Provide the (x, y) coordinate of the cell's center where the given text is located.  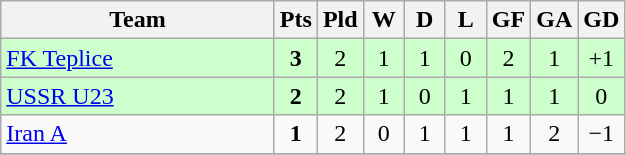
FK Teplice (138, 58)
+1 (602, 58)
W (384, 20)
Iran A (138, 134)
L (466, 20)
Pts (296, 20)
GD (602, 20)
3 (296, 58)
USSR U23 (138, 96)
Pld (340, 20)
Team (138, 20)
D (424, 20)
−1 (602, 134)
GF (508, 20)
GA (554, 20)
